Provide the [X, Y] coordinate of the cell's center where the given text is located.  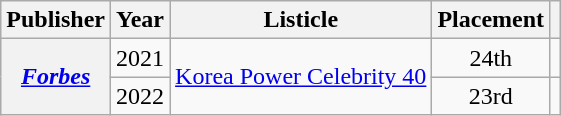
Placement [491, 20]
2022 [140, 96]
Korea Power Celebrity 40 [301, 77]
Listicle [301, 20]
2021 [140, 58]
24th [491, 58]
23rd [491, 96]
Forbes [56, 77]
Publisher [56, 20]
Year [140, 20]
